Pinpoint the cell where the given text exists, returning its (x, y) midpoint coordinate. 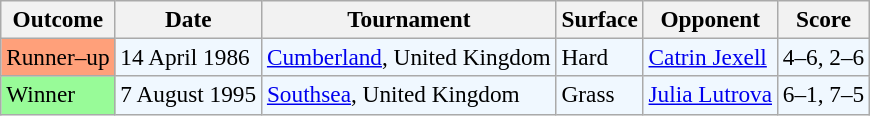
Cumberland, United Kingdom (410, 57)
Outcome (58, 19)
14 April 1986 (188, 57)
Grass (600, 95)
Southsea, United Kingdom (410, 95)
Score (823, 19)
Julia Lutrova (710, 95)
Date (188, 19)
Hard (600, 57)
Opponent (710, 19)
4–6, 2–6 (823, 57)
Tournament (410, 19)
Runner–up (58, 57)
Catrin Jexell (710, 57)
Surface (600, 19)
6–1, 7–5 (823, 95)
Winner (58, 95)
7 August 1995 (188, 95)
